Identify which cell holds the provided text, then report its (x, y) central coordinate. 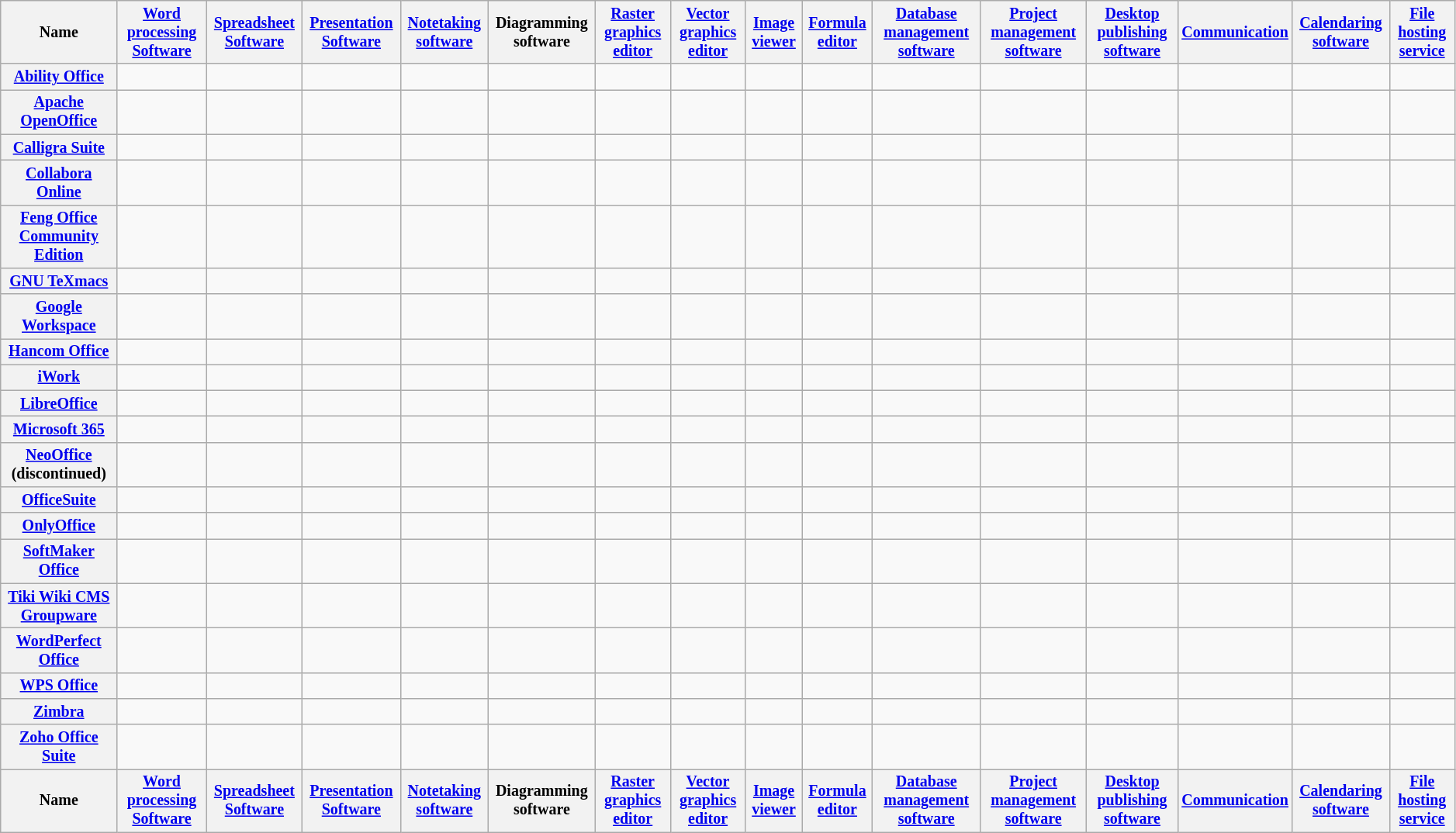
WPS Office (59, 686)
GNU TeXmacs (59, 281)
Hancom Office (59, 352)
NeoOffice (discontinued) (59, 465)
SoftMaker Office (59, 562)
Calligra Suite (59, 147)
WordPerfect Office (59, 650)
iWork (59, 377)
LibreOffice (59, 403)
Feng Office Community Edition (59, 236)
Apache OpenOffice (59, 112)
Zimbra (59, 712)
OnlyOffice (59, 526)
Zoho Office Suite (59, 746)
Ability Office (59, 78)
Tiki Wiki CMS Groupware (59, 607)
Collabora Online (59, 183)
OfficeSuite (59, 499)
Google Workspace (59, 316)
Microsoft 365 (59, 430)
